Output the [x, y] coordinate of the center of the cell containing the given text.  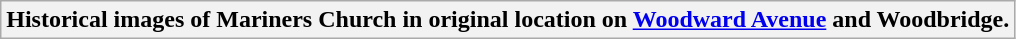
Historical images of Mariners Church in original location on Woodward Avenue and Woodbridge. [508, 20]
